Extract the [X, Y] coordinate from the center of the cell holding the provided text.  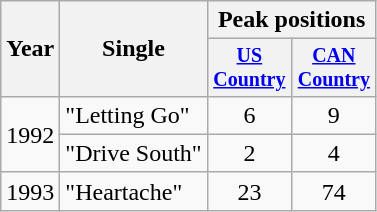
CAN Country [334, 68]
2 [249, 153]
Year [30, 49]
4 [334, 153]
74 [334, 191]
"Letting Go" [134, 115]
"Heartache" [134, 191]
1992 [30, 134]
9 [334, 115]
1993 [30, 191]
"Drive South" [134, 153]
Peak positions [292, 20]
Single [134, 49]
23 [249, 191]
US Country [249, 68]
6 [249, 115]
